Search for the cell housing the specified text and yield its [x, y] center coordinate. 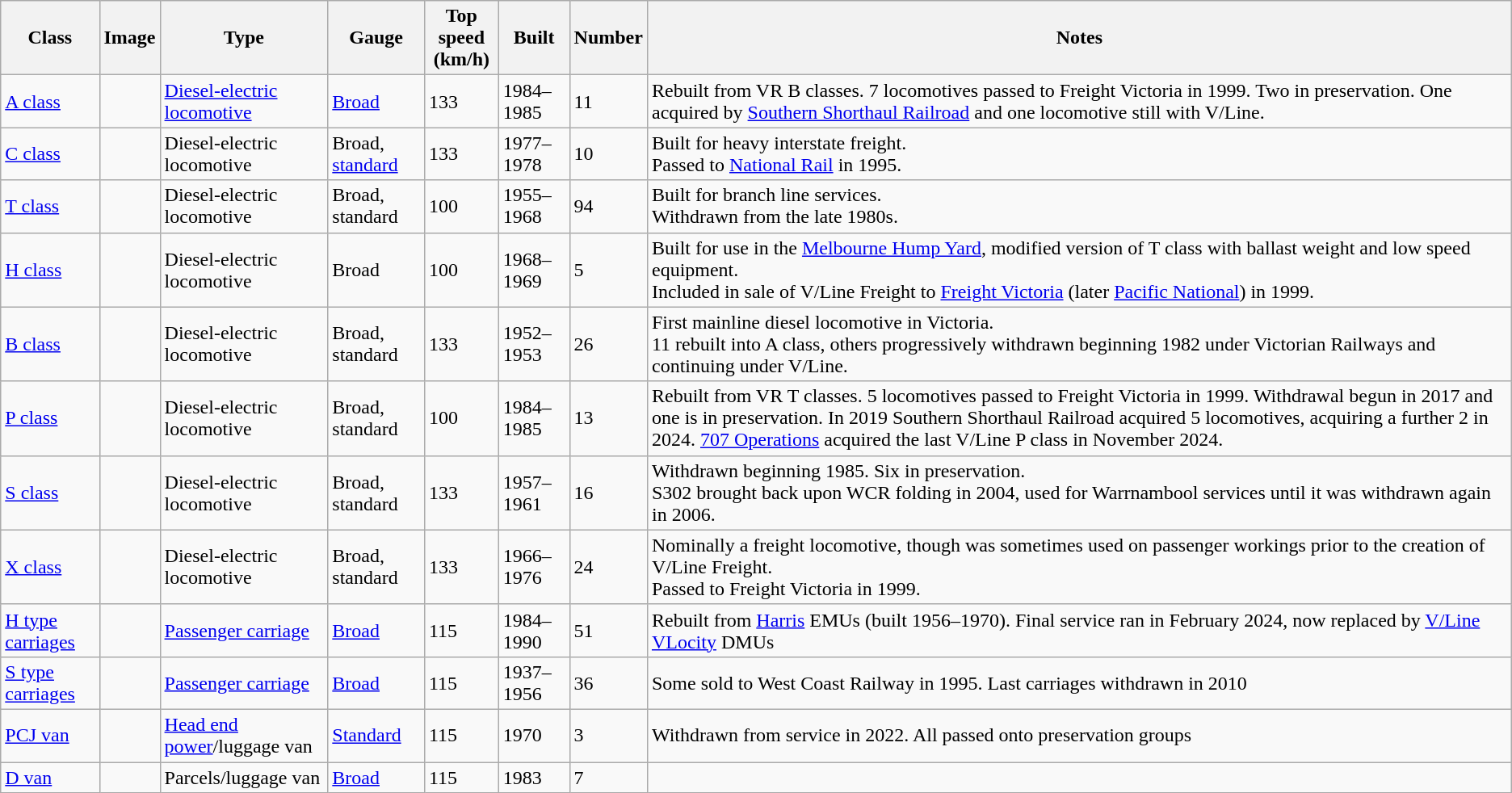
26 [608, 344]
Head end power/luggage van [244, 735]
1968–1969 [534, 270]
Top speed(km/h) [461, 38]
Built for heavy interstate freight.Passed to National Rail in 1995. [1079, 153]
51 [608, 630]
1970 [534, 735]
1957–1961 [534, 493]
P class [50, 418]
Image [129, 38]
Standard [376, 735]
Type [244, 38]
Some sold to West Coast Railway in 1995. Last carriages withdrawn in 2010 [1079, 683]
Gauge [376, 38]
36 [608, 683]
S class [50, 493]
1952–1953 [534, 344]
1937–1956 [534, 683]
3 [608, 735]
5 [608, 270]
B class [50, 344]
H class [50, 270]
11 [608, 102]
1977–1978 [534, 153]
24 [608, 567]
1955–1968 [534, 207]
D van [50, 778]
Notes [1079, 38]
Rebuilt from Harris EMUs (built 1956–1970). Final service ran in February 2024, now replaced by V/Line VLocity DMUs [1079, 630]
Number [608, 38]
1984–1990 [534, 630]
S type carriages [50, 683]
94 [608, 207]
1983 [534, 778]
Withdrawn from service in 2022. All passed onto preservation groups [1079, 735]
16 [608, 493]
1966–1976 [534, 567]
T class [50, 207]
A class [50, 102]
13 [608, 418]
X class [50, 567]
H type carriages [50, 630]
Parcels/luggage van [244, 778]
Class [50, 38]
7 [608, 778]
Built [534, 38]
PCJ van [50, 735]
10 [608, 153]
Built for branch line services.Withdrawn from the late 1980s. [1079, 207]
C class [50, 153]
